Provide the [X, Y] coordinate of the cell's center where the given text is located.  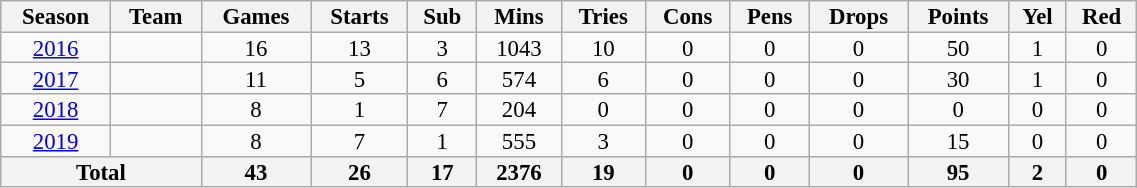
11 [256, 78]
5 [360, 78]
1043 [520, 48]
30 [958, 78]
Mins [520, 16]
Yel [1037, 16]
Cons [688, 16]
Pens [770, 16]
26 [360, 172]
555 [520, 140]
204 [520, 110]
Sub [442, 16]
Team [156, 16]
2019 [56, 140]
2018 [56, 110]
15 [958, 140]
Total [101, 172]
16 [256, 48]
Season [56, 16]
Games [256, 16]
2376 [520, 172]
Starts [360, 16]
2017 [56, 78]
50 [958, 48]
13 [360, 48]
19 [603, 172]
17 [442, 172]
Drops [858, 16]
10 [603, 48]
43 [256, 172]
Tries [603, 16]
95 [958, 172]
Points [958, 16]
Red [1101, 16]
2 [1037, 172]
2016 [56, 48]
574 [520, 78]
